Scan for the cell matching the given text and deliver its [x, y] coordinate at center. 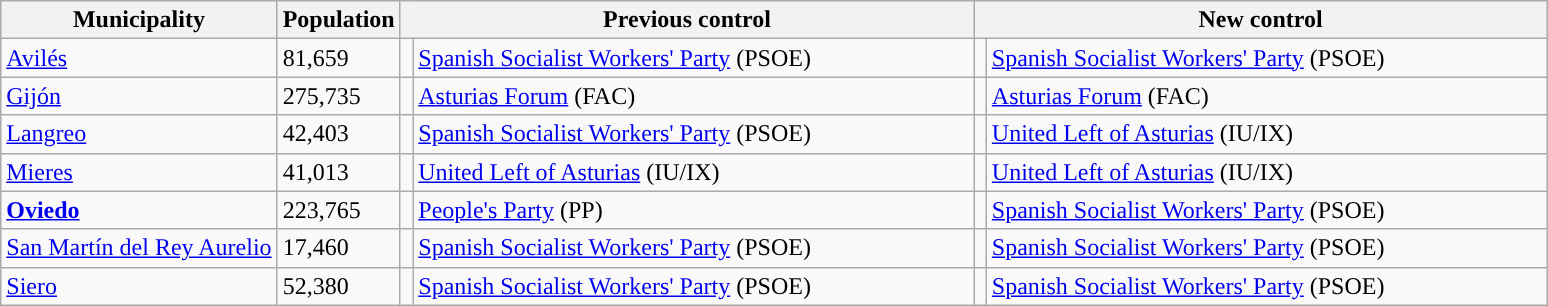
42,403 [338, 134]
52,380 [338, 286]
41,013 [338, 172]
New control [1261, 20]
17,460 [338, 248]
275,735 [338, 96]
Population [338, 20]
People's Party (PP) [694, 210]
Gijón [139, 96]
Oviedo [139, 210]
223,765 [338, 210]
81,659 [338, 58]
Previous control [687, 20]
San Martín del Rey Aurelio [139, 248]
Avilés [139, 58]
Langreo [139, 134]
Mieres [139, 172]
Siero [139, 286]
Municipality [139, 20]
